Detect which cell encompasses the target text, then output its (X, Y) center coordinate. 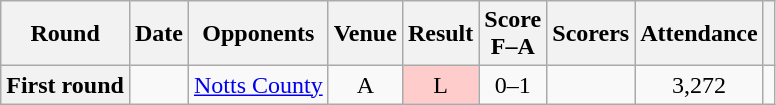
L (440, 85)
Result (440, 34)
Round (66, 34)
Date (158, 34)
Venue (365, 34)
3,272 (699, 85)
0–1 (513, 85)
Notts County (258, 85)
A (365, 85)
ScoreF–A (513, 34)
Opponents (258, 34)
Scorers (591, 34)
First round (66, 85)
Attendance (699, 34)
